Capture the cell that displays the provided text and extract its [x, y] central coordinate. 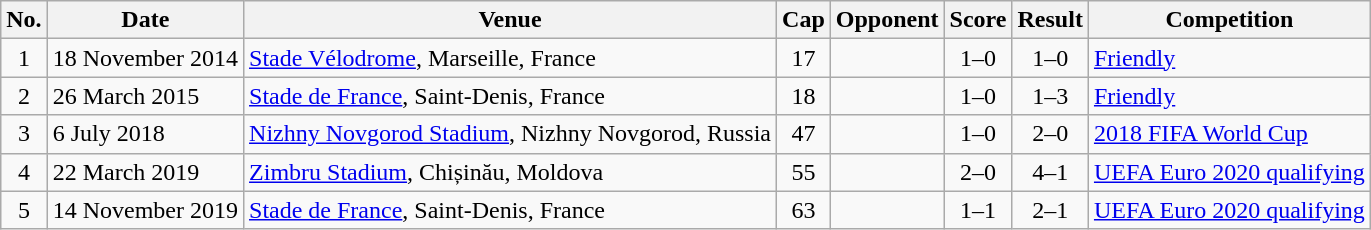
Nizhny Novgorod Stadium, Nizhny Novgorod, Russia [510, 134]
Cap [804, 20]
Venue [510, 20]
Stade Vélodrome, Marseille, France [510, 58]
Result [1050, 20]
Date [145, 20]
2 [24, 96]
47 [804, 134]
Competition [1229, 20]
22 March 2019 [145, 172]
4–1 [1050, 172]
Zimbru Stadium, Chișinău, Moldova [510, 172]
No. [24, 20]
6 July 2018 [145, 134]
2–1 [1050, 210]
1 [24, 58]
Score [978, 20]
14 November 2019 [145, 210]
3 [24, 134]
1–1 [978, 210]
4 [24, 172]
2018 FIFA World Cup [1229, 134]
1–3 [1050, 96]
18 November 2014 [145, 58]
55 [804, 172]
17 [804, 58]
63 [804, 210]
Opponent [887, 20]
18 [804, 96]
26 March 2015 [145, 96]
5 [24, 210]
